Find where the given text appears and provide that cell's center as [x, y] coordinate. 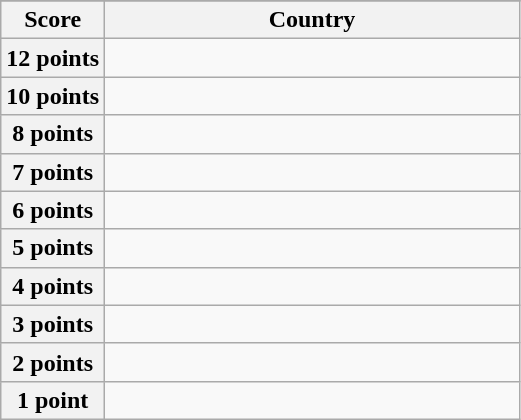
4 points [53, 286]
3 points [53, 324]
Country [312, 20]
1 point [53, 400]
8 points [53, 134]
2 points [53, 362]
Score [53, 20]
5 points [53, 248]
10 points [53, 96]
6 points [53, 210]
7 points [53, 172]
12 points [53, 58]
